From the cell containing the given text, extract its center point as [X, Y] coordinate. 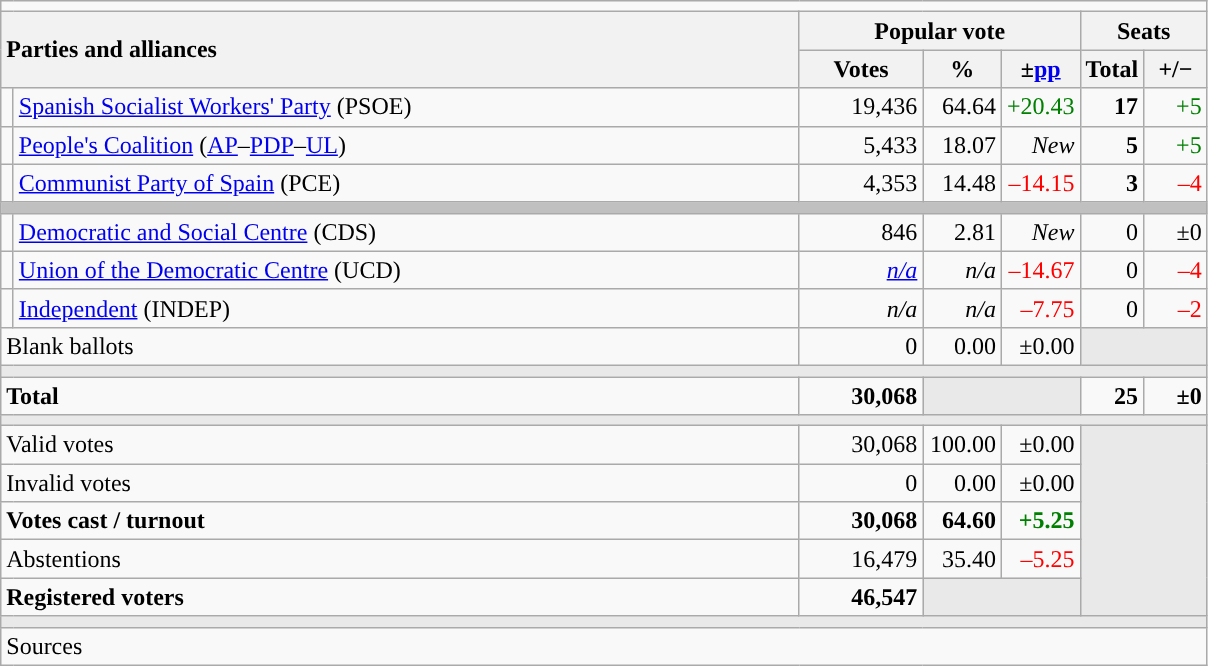
–14.15 [1040, 183]
People's Coalition (AP–PDP–UL) [406, 145]
64.64 [962, 107]
100.00 [962, 445]
% [962, 69]
35.40 [962, 559]
64.60 [962, 521]
3 [1112, 183]
Independent (INDEP) [406, 308]
5,433 [861, 145]
17 [1112, 107]
+5.25 [1040, 521]
Seats [1144, 31]
–2 [1176, 308]
+20.43 [1040, 107]
+/− [1176, 69]
Registered voters [400, 597]
4,353 [861, 183]
Abstentions [400, 559]
–5.25 [1040, 559]
Communist Party of Spain (PCE) [406, 183]
16,479 [861, 559]
Democratic and Social Centre (CDS) [406, 232]
46,547 [861, 597]
–7.75 [1040, 308]
2.81 [962, 232]
–14.67 [1040, 270]
25 [1112, 395]
Votes [861, 69]
18.07 [962, 145]
±pp [1040, 69]
Parties and alliances [400, 50]
19,436 [861, 107]
Valid votes [400, 445]
Votes cast / turnout [400, 521]
5 [1112, 145]
14.48 [962, 183]
Blank ballots [400, 346]
Sources [604, 646]
Union of the Democratic Centre (UCD) [406, 270]
Popular vote [940, 31]
846 [861, 232]
Invalid votes [400, 483]
Spanish Socialist Workers' Party (PSOE) [406, 107]
